Scan for the cell matching the given text and deliver its (X, Y) coordinate at center. 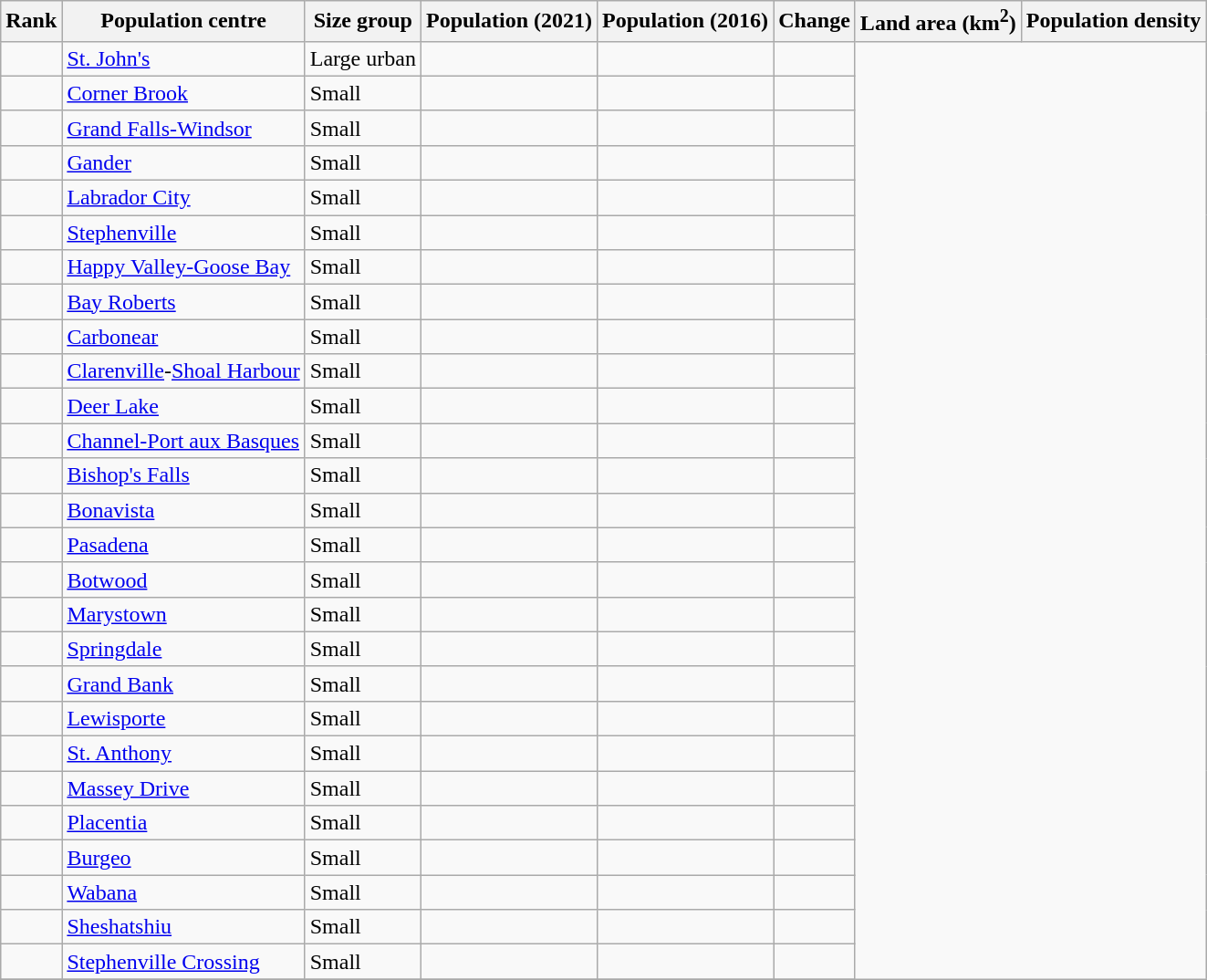
Placentia (183, 823)
Grand Falls-Windsor (183, 128)
Rank (31, 22)
Stephenville Crossing (183, 962)
Change (815, 22)
Bonavista (183, 510)
Population (2021) (509, 22)
St. Anthony (183, 754)
Deer Lake (183, 406)
Stephenville (183, 233)
Channel-Port aux Basques (183, 441)
Lewisporte (183, 718)
Marystown (183, 614)
Population centre (183, 22)
Land area (km2) (938, 22)
Population density (1113, 22)
Pasadena (183, 545)
Bishop's Falls (183, 475)
Botwood (183, 579)
Happy Valley-Goose Bay (183, 267)
Springdale (183, 649)
St. John's (183, 58)
Gander (183, 162)
Sheshatshiu (183, 927)
Size group (363, 22)
Carbonear (183, 337)
Corner Brook (183, 93)
Massey Drive (183, 788)
Large urban (363, 58)
Burgeo (183, 858)
Labrador City (183, 198)
Clarenville-Shoal Harbour (183, 371)
Bay Roberts (183, 302)
Grand Bank (183, 683)
Population (2016) (686, 22)
Wabana (183, 892)
